Provide the (X, Y) coordinate of the cell's center where the given text is located.  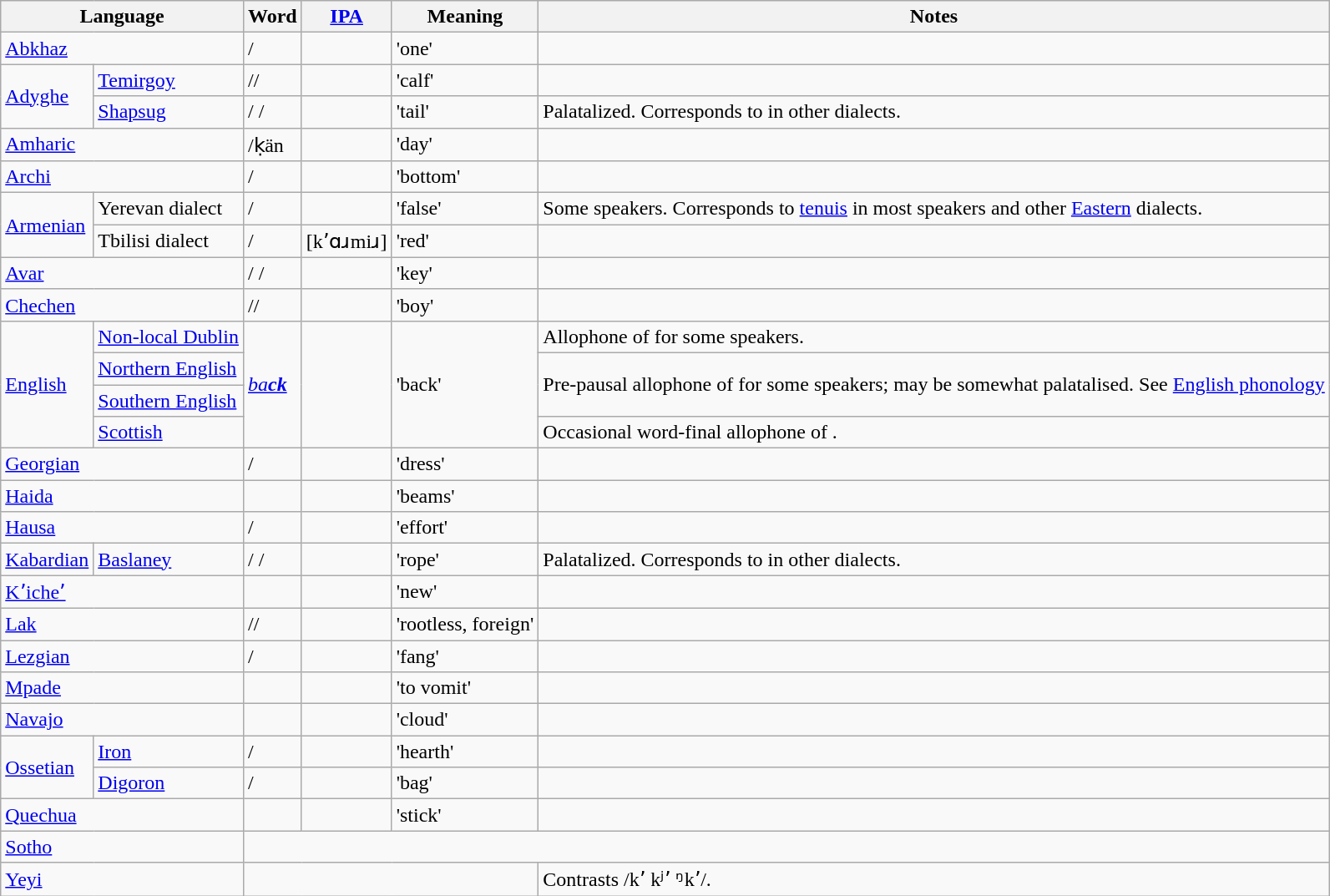
Pre-pausal allophone of for some speakers; may be somewhat palatalised. See English phonology (934, 384)
Mpade (122, 688)
'bottom' (465, 177)
'red' (465, 241)
Scottish (169, 433)
Notes (934, 17)
'rootless, foreign' (465, 624)
'cloud' (465, 720)
Temirgoy (169, 80)
Ossetian (47, 767)
'false' (465, 209)
'effort' (465, 528)
'beams' (465, 496)
Occasional word-final allophone of . (934, 433)
'calf' (465, 80)
Sotho (122, 847)
Haida (122, 496)
Adyghe (47, 96)
Georgian (122, 464)
Armenian (47, 225)
'one' (465, 48)
Tbilisi dialect (169, 241)
'key' (465, 273)
Abkhaz (122, 48)
'boy' (465, 305)
Kʼicheʼ (122, 592)
Iron (169, 752)
Navajo (122, 720)
Quechua (122, 815)
Shapsug (169, 112)
Hausa (122, 528)
'new' (465, 592)
Yerevan dialect (169, 209)
Some speakers. Corresponds to tenuis in most speakers and other Eastern dialects. (934, 209)
'dress' (465, 464)
Baslaney (169, 559)
Digoron (169, 783)
Language (122, 17)
Allophone of for some speakers. (934, 337)
Avar (122, 273)
Yeyi (122, 879)
'hearth' (465, 752)
back (272, 384)
English (47, 384)
Meaning (465, 17)
Word (272, 17)
Chechen (122, 305)
'stick' (465, 815)
/ḳän (272, 144)
Kabardian (47, 559)
IPA (346, 17)
Contrasts /kʼ kʲʼ ᵑkʼ/. (934, 879)
'to vomit' (465, 688)
'bag' (465, 783)
Amharic (122, 144)
Northern English (169, 368)
'day' (465, 144)
Non-local Dublin (169, 337)
'rope' (465, 559)
'back' (465, 384)
[kʼɑɹmiɹ] (346, 241)
Lezgian (122, 656)
Lak (122, 624)
'fang' (465, 656)
'tail' (465, 112)
Southern English (169, 400)
Archi (122, 177)
